Scan for the cell matching the given text and deliver its (X, Y) coordinate at center. 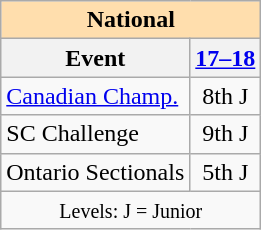
National (131, 20)
Canadian Champ. (96, 96)
Levels: J = Junior (131, 210)
5th J (226, 172)
Event (96, 58)
SC Challenge (96, 134)
Ontario Sectionals (96, 172)
17–18 (226, 58)
8th J (226, 96)
9th J (226, 134)
